Return [X, Y] of the center of cell containing provided text 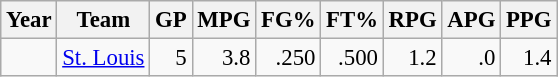
MPG [224, 20]
PPG [529, 20]
.0 [472, 58]
Year [29, 20]
FG% [288, 20]
1.2 [412, 58]
FT% [352, 20]
5 [171, 58]
RPG [412, 20]
1.4 [529, 58]
.500 [352, 58]
APG [472, 20]
3.8 [224, 58]
.250 [288, 58]
St. Louis [104, 58]
GP [171, 20]
Team [104, 20]
